Extract the [x, y] coordinate from the center of the cell holding the provided text.  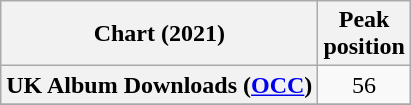
56 [364, 85]
UK Album Downloads (OCC) [160, 85]
Chart (2021) [160, 34]
Peak position [364, 34]
